Scan for the cell matching the given text and deliver its (x, y) coordinate at center. 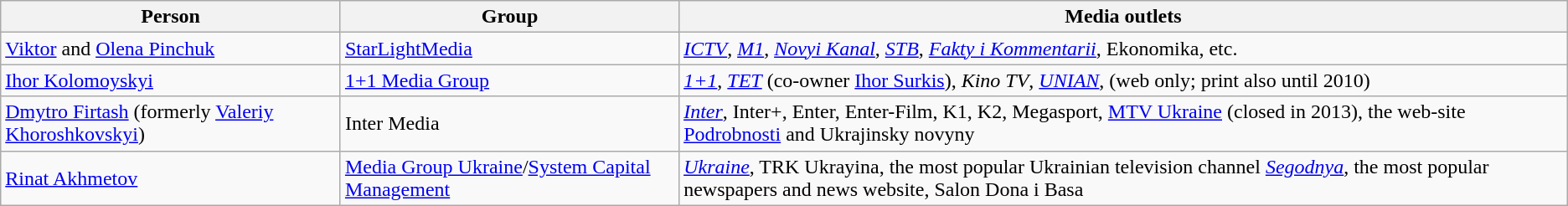
Dmytro Firtash (formerly Valeriy Khoroshkovskyi) (171, 124)
ICTV, M1, Novyi Kanal, STB, Fakty i Kommentarii, Ekonomika, etc. (1124, 49)
Ihor Kolomoyskyi (171, 80)
Inter, Inter+, Enter, Enter-Film, K1, K2, Megasport, MTV Ukraine (closed in 2013), the web-site Podrobnosti and Ukrajinsky novyny (1124, 124)
1+1 Media Group (509, 80)
Media outlets (1124, 17)
Group (509, 17)
Media Group Ukraine/System Capital Management (509, 178)
Rinat Akhmetov (171, 178)
Viktor and Olena Pinchuk (171, 49)
StarLightMedia (509, 49)
Person (171, 17)
1+1, TET (co-owner Ihor Surkis), Kino TV, UNIAN, (web only; print also until 2010) (1124, 80)
Inter Media (509, 124)
Ukraine, TRK Ukrayina, the most popular Ukrainian television channel Segodnya, the most popular newspapers and news website, Salon Dona i Basa (1124, 178)
